Provide the (X, Y) coordinate of the cell's center where the given text is located.  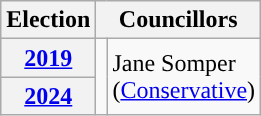
Councillors (178, 20)
Election (48, 20)
2024 (48, 96)
Jane Somper(Conservative) (184, 77)
2019 (48, 58)
